Provide the (x, y) coordinate of the cell's center where the given text is located.  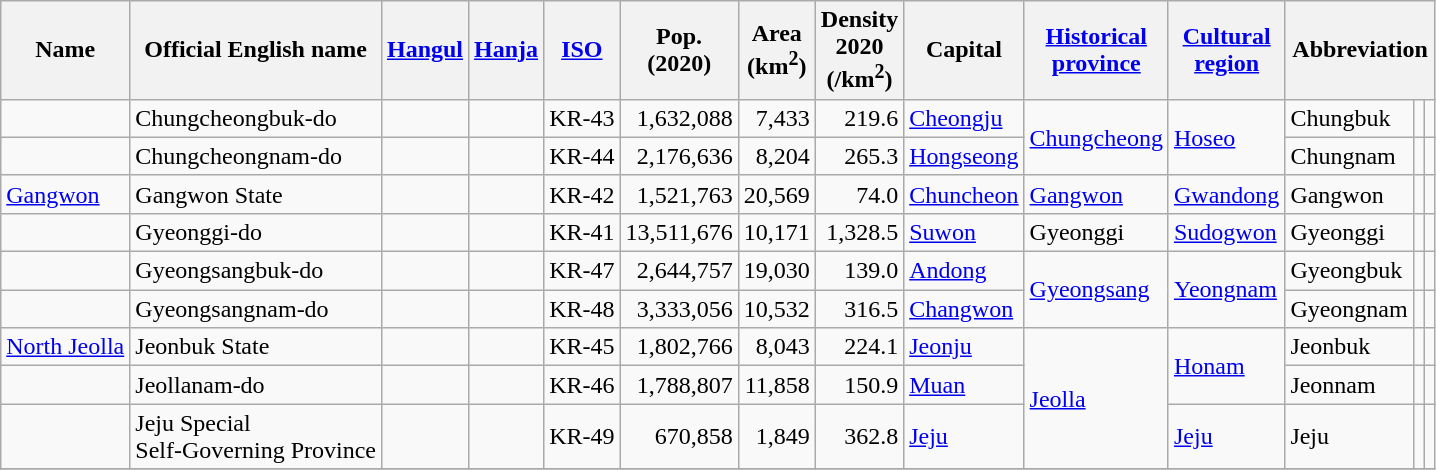
Chuncheon (964, 194)
362.8 (859, 436)
KR-49 (582, 436)
Area(km2) (776, 50)
Abbreviation (1360, 50)
Sudogwon (1226, 232)
Yeongnam (1226, 290)
1,849 (776, 436)
Official English name (256, 50)
1,788,807 (679, 385)
KR-45 (582, 347)
1,521,763 (679, 194)
Gyeongbuk (1349, 271)
Hanja (506, 50)
3,333,056 (679, 309)
Chungnam (1349, 156)
670,858 (679, 436)
20,569 (776, 194)
Gyeongsang (1096, 290)
Gangwon State (256, 194)
Name (66, 50)
Honam (1226, 366)
Gwandong (1226, 194)
Gyeongnam (1349, 309)
Historicalprovince (1096, 50)
224.1 (859, 347)
ISO (582, 50)
Gyeonggi-do (256, 232)
KR-44 (582, 156)
KR-41 (582, 232)
Jeonnam (1349, 385)
10,171 (776, 232)
Gyeongsangbuk-do (256, 271)
Chungcheong (1096, 137)
Capital (964, 50)
8,204 (776, 156)
19,030 (776, 271)
11,858 (776, 385)
Jeju SpecialSelf-Governing Province (256, 436)
Chungcheongbuk-do (256, 118)
2,644,757 (679, 271)
Jeonbuk (1349, 347)
265.3 (859, 156)
150.9 (859, 385)
1,328.5 (859, 232)
7,433 (776, 118)
KR-43 (582, 118)
Culturalregion (1226, 50)
KR-48 (582, 309)
North Jeolla (66, 347)
Jeollanam-do (256, 385)
8,043 (776, 347)
74.0 (859, 194)
Cheongju (964, 118)
Andong (964, 271)
219.6 (859, 118)
Jeolla (1096, 398)
Changwon (964, 309)
1,632,088 (679, 118)
10,532 (776, 309)
Hangul (424, 50)
Jeonju (964, 347)
KR-42 (582, 194)
139.0 (859, 271)
Muan (964, 385)
Chungbuk (1349, 118)
316.5 (859, 309)
KR-46 (582, 385)
1,802,766 (679, 347)
2,176,636 (679, 156)
Gyeongsangnam-do (256, 309)
Hongseong (964, 156)
Density2020(/km2) (859, 50)
Suwon (964, 232)
Pop.(2020) (679, 50)
Chungcheongnam-do (256, 156)
13,511,676 (679, 232)
KR-47 (582, 271)
Hoseo (1226, 137)
Jeonbuk State (256, 347)
